Return (X, Y) of the center of cell containing provided text 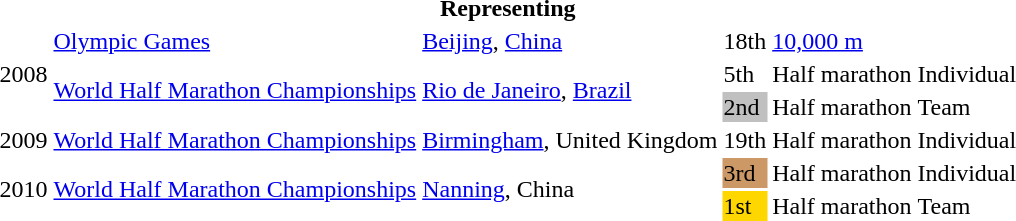
1st (745, 206)
Olympic Games (235, 41)
2nd (745, 107)
Beijing, China (570, 41)
10,000 m (842, 41)
19th (745, 140)
Rio de Janeiro, Brazil (570, 90)
Nanning, China (570, 190)
3rd (745, 173)
18th (745, 41)
5th (745, 74)
Birmingham, United Kingdom (570, 140)
